Extract the [x, y] coordinate from the center of the cell holding the provided text.  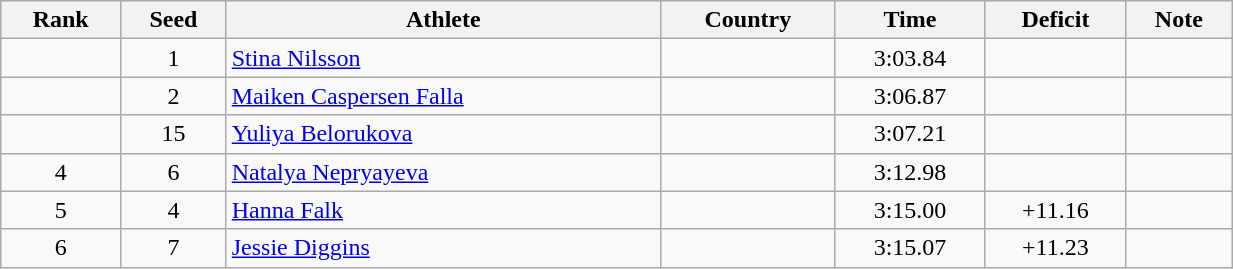
Maiken Caspersen Falla [443, 96]
7 [174, 248]
5 [61, 210]
Hanna Falk [443, 210]
+11.16 [1056, 210]
Seed [174, 20]
Note [1179, 20]
3:15.07 [910, 248]
3:15.00 [910, 210]
3:07.21 [910, 134]
Natalya Nepryayeva [443, 172]
Rank [61, 20]
Yuliya Belorukova [443, 134]
Stina Nilsson [443, 58]
Jessie Diggins [443, 248]
Country [748, 20]
15 [174, 134]
Time [910, 20]
3:06.87 [910, 96]
Deficit [1056, 20]
1 [174, 58]
Athlete [443, 20]
3:03.84 [910, 58]
+11.23 [1056, 248]
2 [174, 96]
3:12.98 [910, 172]
